Provide the (x, y) coordinate of the cell's center where the given text is located.  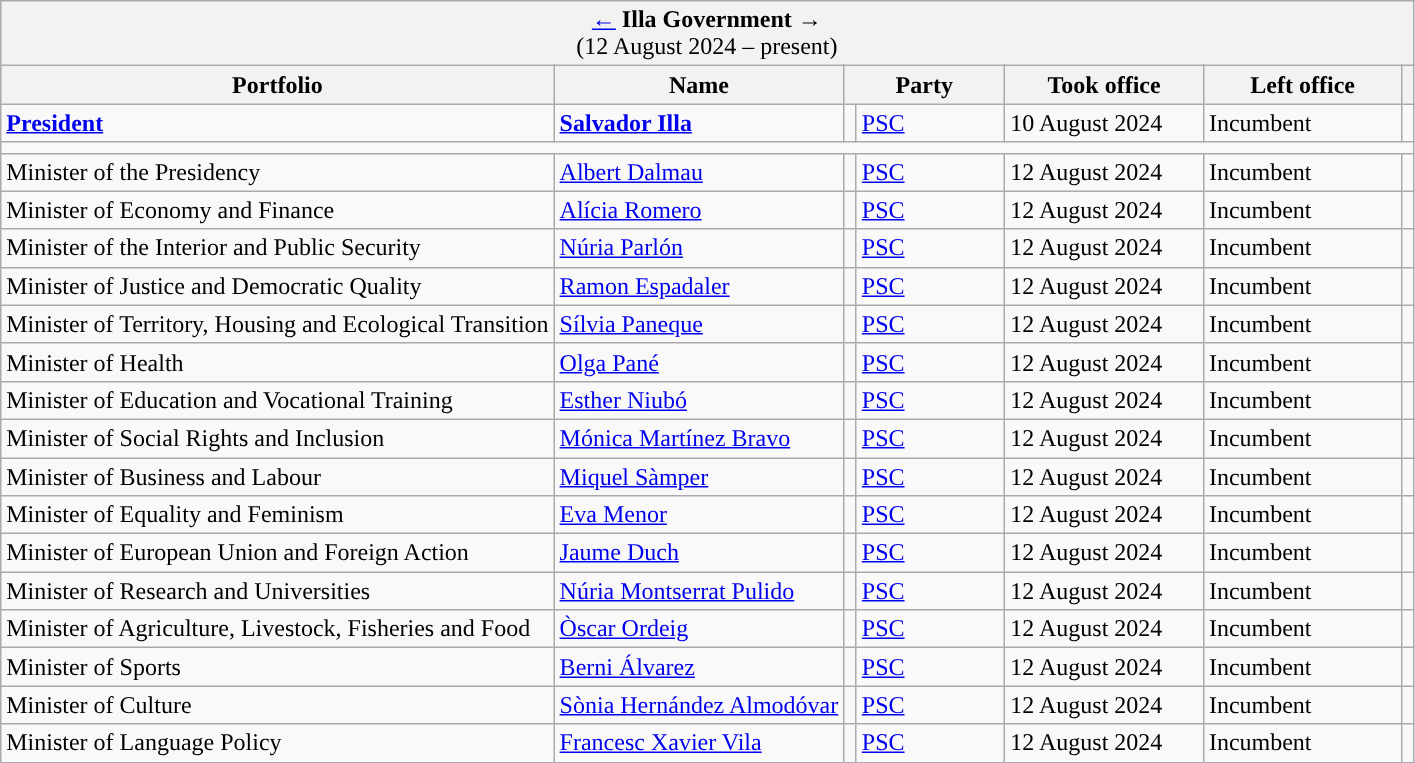
Minister of Education and Vocational Training (278, 400)
Minister of Research and Universities (278, 591)
Miquel Sàmper (699, 477)
Òscar Ordeig (699, 629)
Minister of Justice and Democratic Quality (278, 286)
Berni Álvarez (699, 667)
Minister of European Union and Foreign Action (278, 553)
Ramon Espadaler (699, 286)
Left office (1302, 85)
Minister of Language Policy (278, 743)
Minister of the Interior and Public Security (278, 248)
Took office (1104, 85)
Sílvia Paneque (699, 324)
Minister of Sports (278, 667)
Portfolio (278, 85)
Minister of Business and Labour (278, 477)
Minister of the Presidency (278, 172)
President (278, 123)
Esther Niubó (699, 400)
10 August 2024 (1104, 123)
Eva Menor (699, 515)
Mónica Martínez Bravo (699, 438)
Jaume Duch (699, 553)
Salvador Illa (699, 123)
Olga Pané (699, 362)
Sònia Hernández Almodóvar (699, 705)
Minister of Equality and Feminism (278, 515)
Minister of Territory, Housing and Ecological Transition (278, 324)
Núria Parlón (699, 248)
Minister of Culture (278, 705)
Party (924, 85)
Minister of Economy and Finance (278, 210)
Albert Dalmau (699, 172)
Minister of Agriculture, Livestock, Fisheries and Food (278, 629)
← Illa Government →(12 August 2024 – present) (707, 34)
Name (699, 85)
Francesc Xavier Vila (699, 743)
Minister of Social Rights and Inclusion (278, 438)
Minister of Health (278, 362)
Alícia Romero (699, 210)
Núria Montserrat Pulido (699, 591)
